From the cell containing the given text, extract its center point as (X, Y) coordinate. 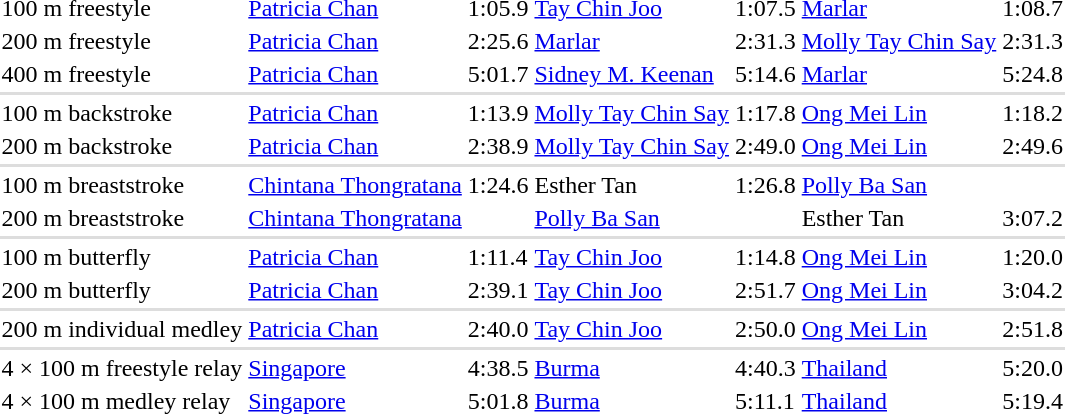
100 m breaststroke (122, 185)
1:20.0 (1033, 257)
200 m butterfly (122, 290)
100 m backstroke (122, 113)
100 m butterfly (122, 257)
2:40.0 (498, 329)
5:24.8 (1033, 74)
200 m individual medley (122, 329)
5:01.7 (498, 74)
400 m freestyle (122, 74)
2:49.0 (766, 146)
1:11.4 (498, 257)
4:38.5 (498, 368)
Singapore (355, 368)
2:25.6 (498, 41)
2:51.7 (766, 290)
3:04.2 (1033, 290)
200 m breaststroke (122, 218)
1:24.6 (498, 185)
4 × 100 m freestyle relay (122, 368)
2:39.1 (498, 290)
3:07.2 (1033, 218)
Burma (632, 368)
2:50.0 (766, 329)
1:13.9 (498, 113)
Thailand (899, 368)
200 m backstroke (122, 146)
200 m freestyle (122, 41)
1:26.8 (766, 185)
2:51.8 (1033, 329)
Sidney M. Keenan (632, 74)
1:14.8 (766, 257)
5:14.6 (766, 74)
2:49.6 (1033, 146)
4:40.3 (766, 368)
1:18.2 (1033, 113)
1:17.8 (766, 113)
5:20.0 (1033, 368)
2:38.9 (498, 146)
